For the text-containing cell, return its midpoint in [X, Y] coordinate format. 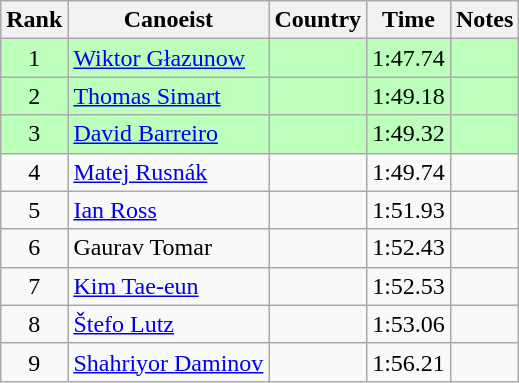
5 [34, 210]
Ian Ross [168, 210]
9 [34, 362]
1:49.18 [409, 96]
1:51.93 [409, 210]
1:47.74 [409, 58]
1:49.32 [409, 134]
Shahriyor Daminov [168, 362]
Kim Tae-eun [168, 286]
1:56.21 [409, 362]
Rank [34, 20]
6 [34, 248]
1:49.74 [409, 172]
1:53.06 [409, 324]
Canoeist [168, 20]
Wiktor Głazunow [168, 58]
1 [34, 58]
Time [409, 20]
David Barreiro [168, 134]
Country [318, 20]
Thomas Simart [168, 96]
Štefo Lutz [168, 324]
Matej Rusnák [168, 172]
2 [34, 96]
7 [34, 286]
8 [34, 324]
Gaurav Tomar [168, 248]
Notes [484, 20]
3 [34, 134]
1:52.53 [409, 286]
1:52.43 [409, 248]
4 [34, 172]
